From the cell containing the given text, extract its center point as [X, Y] coordinate. 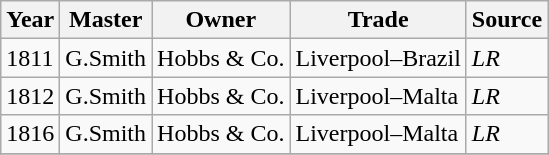
Trade [378, 20]
Year [30, 20]
1812 [30, 96]
Source [506, 20]
1811 [30, 58]
Liverpool–Brazil [378, 58]
1816 [30, 134]
Owner [221, 20]
Master [106, 20]
